Pinpoint the cell where the given text exists, returning its (x, y) midpoint coordinate. 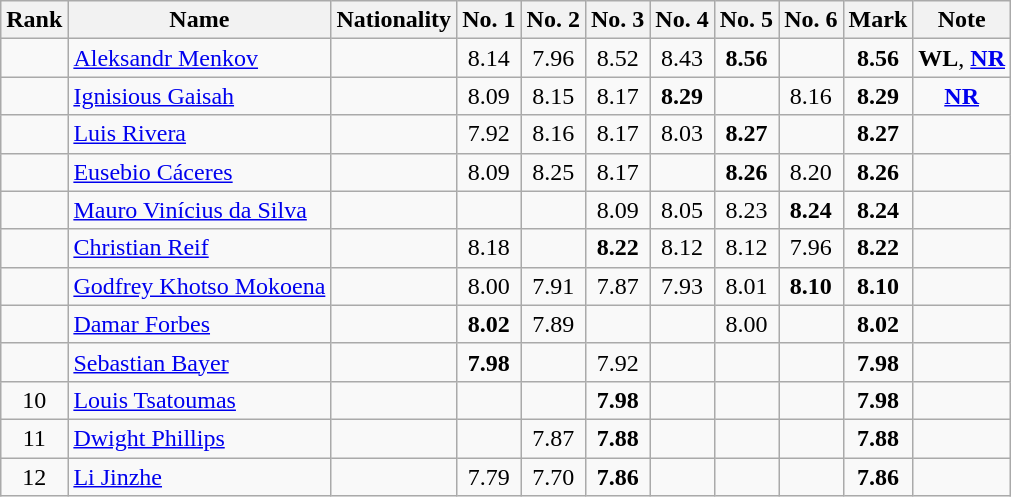
8.43 (682, 58)
Nationality (394, 20)
WL, NR (962, 58)
Luis Rivera (200, 134)
8.14 (489, 58)
Christian Reif (200, 248)
8.52 (617, 58)
No. 6 (811, 20)
7.70 (553, 477)
7.79 (489, 477)
No. 5 (746, 20)
Aleksandr Menkov (200, 58)
No. 2 (553, 20)
Ignisious Gaisah (200, 96)
Mark (878, 20)
Mauro Vinícius da Silva (200, 210)
8.25 (553, 172)
8.23 (746, 210)
Rank (34, 20)
7.93 (682, 286)
No. 4 (682, 20)
10 (34, 400)
Eusebio Cáceres (200, 172)
No. 3 (617, 20)
Li Jinzhe (200, 477)
12 (34, 477)
8.15 (553, 96)
8.01 (746, 286)
Godfrey Khotso Mokoena (200, 286)
Sebastian Bayer (200, 362)
8.05 (682, 210)
7.91 (553, 286)
Dwight Phillips (200, 438)
Name (200, 20)
Note (962, 20)
11 (34, 438)
Damar Forbes (200, 324)
8.03 (682, 134)
No. 1 (489, 20)
NR (962, 96)
8.18 (489, 248)
Louis Tsatoumas (200, 400)
8.20 (811, 172)
7.89 (553, 324)
